Locate the cell with the specified text and output its (X, Y) center coordinate. 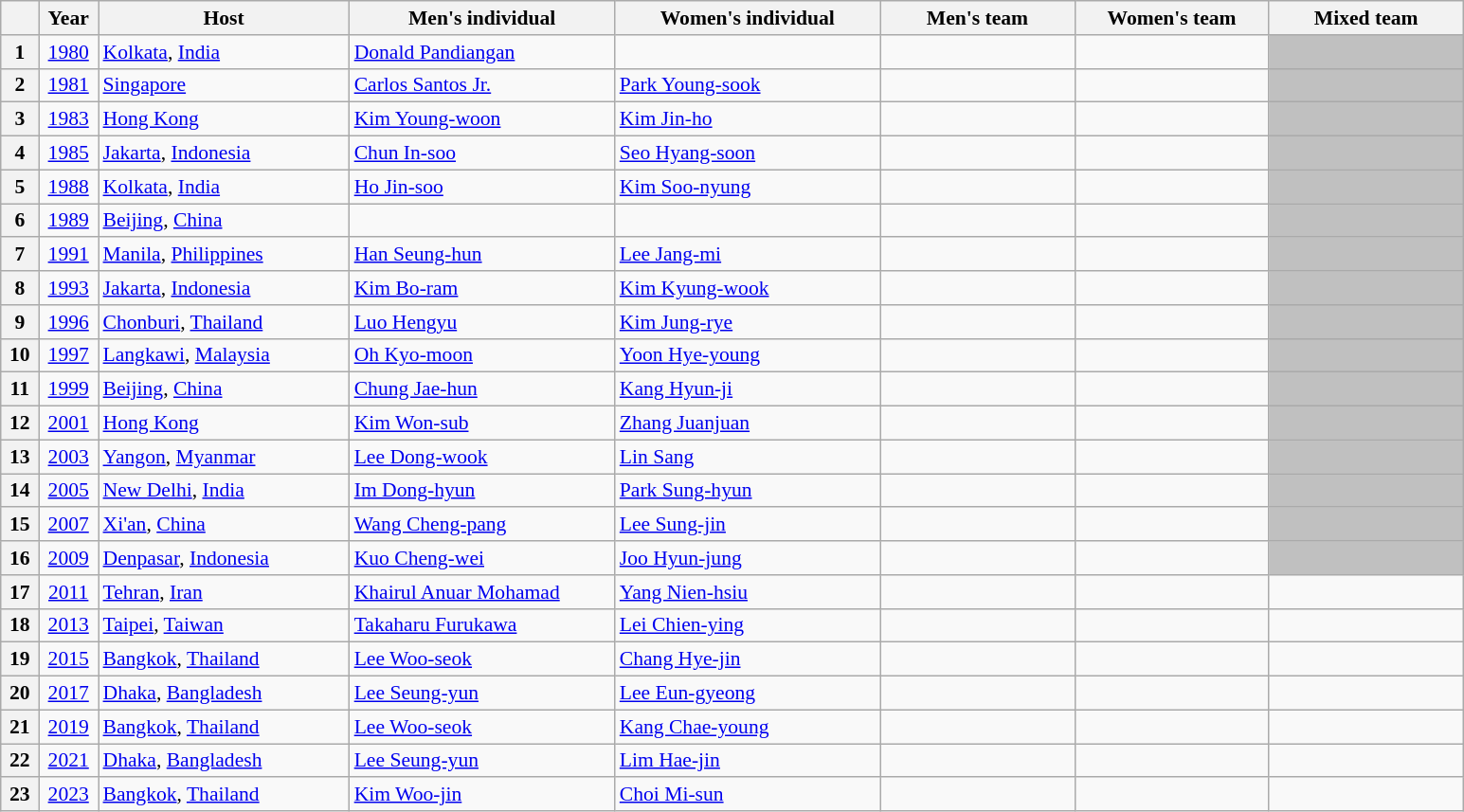
7 (20, 255)
9 (20, 322)
Chun In-soo (482, 153)
14 (20, 491)
Kim Bo-ram (482, 288)
5 (20, 187)
Kim Woo-jin (482, 795)
Park Young-sook (748, 85)
Chonburi, Thailand (224, 322)
Lim Hae-jin (748, 761)
Langkawi, Malaysia (224, 355)
4 (20, 153)
12 (20, 424)
Denpasar, Indonesia (224, 558)
Luo Hengyu (482, 322)
Yang Nien-hsiu (748, 592)
1996 (68, 322)
Singapore (224, 85)
Lee Eun-gyeong (748, 694)
Mixed team (1366, 18)
Takaharu Furukawa (482, 625)
2005 (68, 491)
Oh Kyo-moon (482, 355)
Yoon Hye-young (748, 355)
Kim Jung-rye (748, 322)
Men's team (978, 18)
3 (20, 119)
19 (20, 659)
1985 (68, 153)
1980 (68, 52)
1991 (68, 255)
2021 (68, 761)
1997 (68, 355)
Kuo Cheng-wei (482, 558)
Lei Chien-ying (748, 625)
2001 (68, 424)
8 (20, 288)
1989 (68, 221)
Lee Jang-mi (748, 255)
Men's individual (482, 18)
16 (20, 558)
Kang Hyun-ji (748, 389)
Kang Chae-young (748, 727)
Khairul Anuar Mohamad (482, 592)
Year (68, 18)
Host (224, 18)
Wang Cheng-pang (482, 525)
Lee Dong-wook (482, 457)
2011 (68, 592)
2013 (68, 625)
2017 (68, 694)
2009 (68, 558)
1983 (68, 119)
Xi'an, China (224, 525)
1988 (68, 187)
22 (20, 761)
Women's team (1171, 18)
Seo Hyang-soon (748, 153)
Ho Jin-soo (482, 187)
2015 (68, 659)
Joo Hyun-jung (748, 558)
Taipei, Taiwan (224, 625)
Im Dong-hyun (482, 491)
Lee Sung-jin (748, 525)
2 (20, 85)
6 (20, 221)
Tehran, Iran (224, 592)
2023 (68, 795)
11 (20, 389)
Park Sung-hyun (748, 491)
Choi Mi-sun (748, 795)
Chang Hye-jin (748, 659)
21 (20, 727)
1999 (68, 389)
Kim Soo-nyung (748, 187)
Manila, Philippines (224, 255)
Carlos Santos Jr. (482, 85)
Donald Pandiangan (482, 52)
17 (20, 592)
Kim Kyung-wook (748, 288)
20 (20, 694)
Lin Sang (748, 457)
Zhang Juanjuan (748, 424)
10 (20, 355)
Women's individual (748, 18)
Kim Jin-ho (748, 119)
Kim Young-woon (482, 119)
New Delhi, India (224, 491)
Yangon, Myanmar (224, 457)
1993 (68, 288)
1981 (68, 85)
15 (20, 525)
1 (20, 52)
23 (20, 795)
2007 (68, 525)
Chung Jae-hun (482, 389)
2003 (68, 457)
Kim Won-sub (482, 424)
2019 (68, 727)
13 (20, 457)
Han Seung-hun (482, 255)
18 (20, 625)
